Locate the cell with the specified text and output its [x, y] center coordinate. 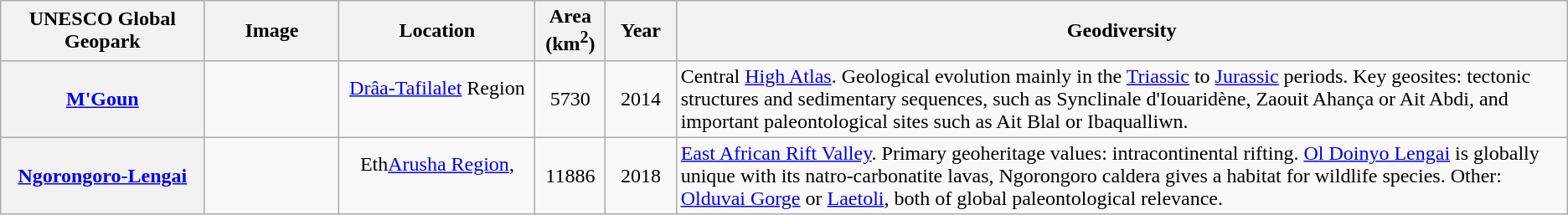
2018 [641, 176]
UNESCO Global Geopark [102, 31]
Geodiversity [1122, 31]
2014 [641, 99]
5730 [570, 99]
M'Goun [102, 99]
Location [437, 31]
Ngorongoro-Lengai [102, 176]
Year [641, 31]
Image [271, 31]
11886 [570, 176]
EthArusha Region, [437, 176]
Area(km2) [570, 31]
Drâa-Tafilalet Region [437, 99]
